Output the [x, y] coordinate of the center of the cell containing the given text.  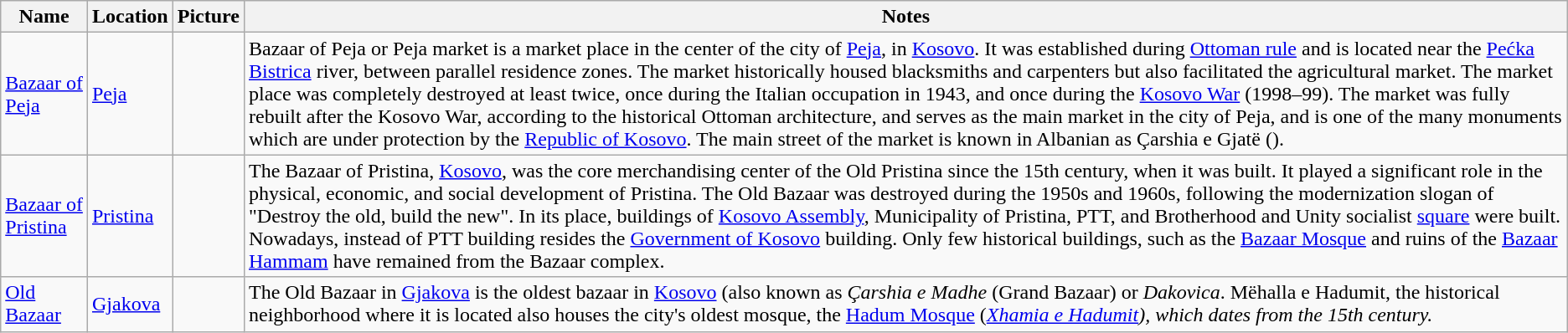
Bazaar of Pristina [44, 216]
Peja [130, 94]
Pristina [130, 216]
Bazaar of Peja [44, 94]
Old Bazaar [44, 305]
Name [44, 17]
Location [130, 17]
Notes [905, 17]
Picture [208, 17]
Gjakova [130, 305]
